From the cell containing the given text, extract its center point as [X, Y] coordinate. 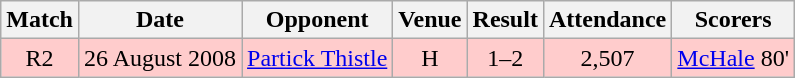
Partick Thistle [318, 58]
26 August 2008 [160, 58]
Date [160, 20]
Match [40, 20]
2,507 [607, 58]
H [430, 58]
McHale 80' [734, 58]
Result [505, 20]
Scorers [734, 20]
Venue [430, 20]
1–2 [505, 58]
R2 [40, 58]
Attendance [607, 20]
Opponent [318, 20]
